Locate the cell with the specified text and output its (x, y) center coordinate. 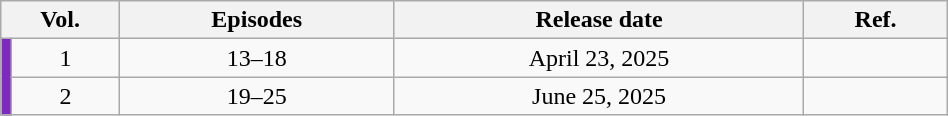
1 (66, 58)
Episodes (256, 20)
19–25 (256, 96)
Release date (599, 20)
Vol. (60, 20)
13–18 (256, 58)
June 25, 2025 (599, 96)
2 (66, 96)
Ref. (876, 20)
April 23, 2025 (599, 58)
